Search for the cell housing the specified text and yield its [x, y] center coordinate. 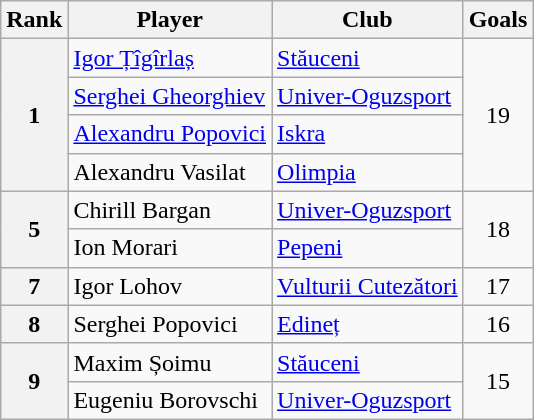
1 [34, 115]
Vulturii Cutezători [368, 286]
Edineț [368, 324]
Alexandru Vasilat [170, 172]
18 [498, 229]
Olimpia [368, 172]
Club [368, 20]
15 [498, 381]
19 [498, 115]
Maxim Șoimu [170, 362]
Igor Lohov [170, 286]
Rank [34, 20]
Ion Morari [170, 248]
Pepeni [368, 248]
Goals [498, 20]
Eugeniu Borovschi [170, 400]
9 [34, 381]
Serghei Popovici [170, 324]
5 [34, 229]
Igor Țîgîrlaș [170, 58]
Serghei Gheorghiev [170, 96]
Iskra [368, 134]
8 [34, 324]
16 [498, 324]
Alexandru Popovici [170, 134]
Chirill Bargan [170, 210]
17 [498, 286]
Player [170, 20]
7 [34, 286]
